Return [x, y] of the center of cell containing provided text 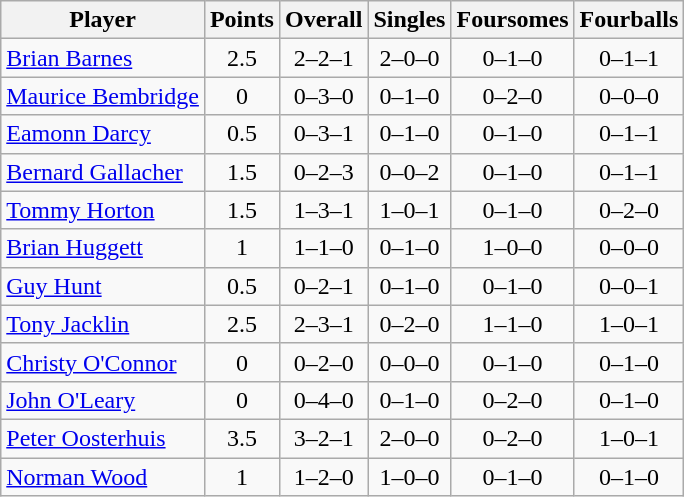
Overall [323, 20]
John O'Leary [103, 400]
Norman Wood [103, 477]
Christy O'Connor [103, 362]
3.5 [242, 438]
Foursomes [512, 20]
0–2–1 [323, 286]
Bernard Gallacher [103, 172]
Eamonn Darcy [103, 134]
Tommy Horton [103, 210]
0–4–0 [323, 400]
Brian Huggett [103, 248]
0–0–1 [629, 286]
Points [242, 20]
Brian Barnes [103, 58]
0–2–3 [323, 172]
3–2–1 [323, 438]
Player [103, 20]
1–3–1 [323, 210]
Fourballs [629, 20]
2–3–1 [323, 324]
Guy Hunt [103, 286]
0–3–1 [323, 134]
Singles [410, 20]
2–2–1 [323, 58]
0–3–0 [323, 96]
Maurice Bembridge [103, 96]
Peter Oosterhuis [103, 438]
1–2–0 [323, 477]
0–0–2 [410, 172]
Tony Jacklin [103, 324]
